Provide the [x, y] coordinate of the cell's center where the given text is located.  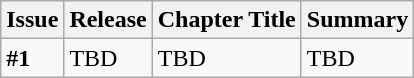
Issue [32, 20]
Chapter Title [226, 20]
Release [108, 20]
#1 [32, 58]
Summary [357, 20]
